Extract the (x, y) coordinate from the center of the cell holding the provided text.  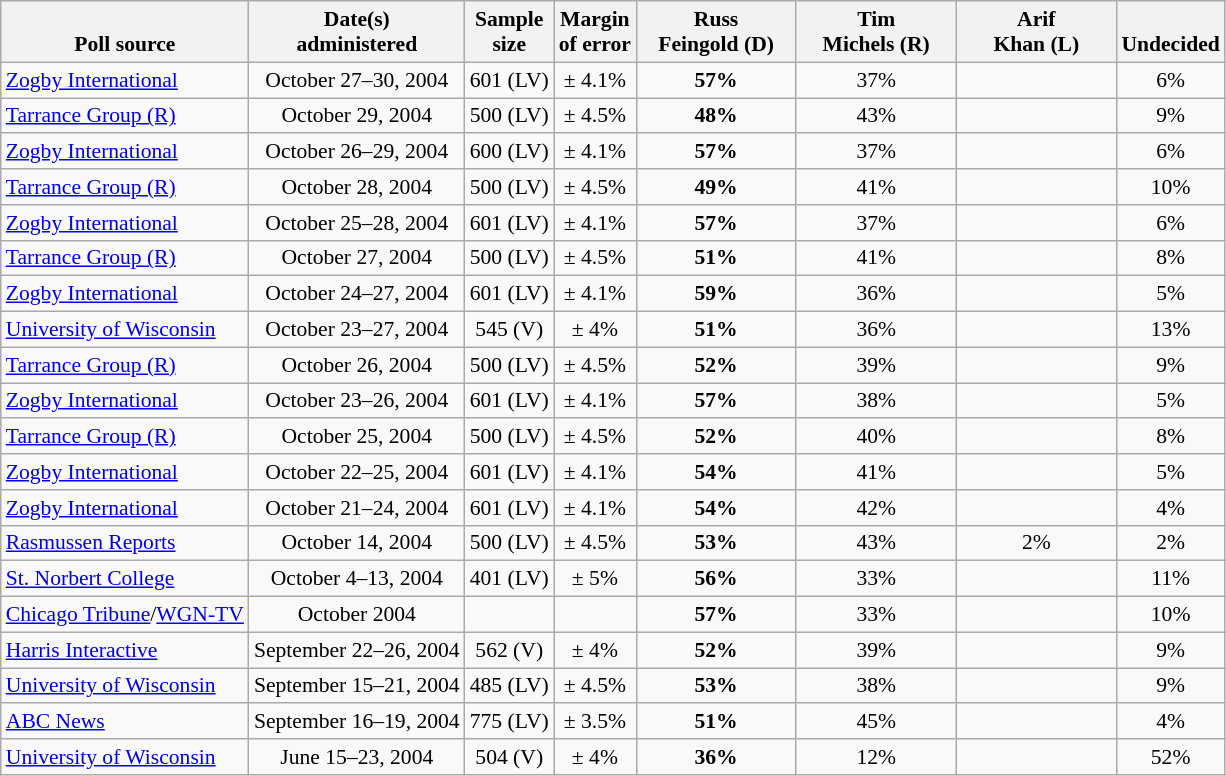
September 15–21, 2004 (357, 686)
Undecided (1170, 32)
Date(s)administered (357, 32)
401 (LV) (510, 579)
September 16–19, 2004 (357, 722)
ArifKhan (L) (1036, 32)
Poll source (125, 32)
October 26–29, 2004 (357, 152)
600 (LV) (510, 152)
October 23–27, 2004 (357, 330)
± 3.5% (595, 722)
St. Norbert College (125, 579)
± 5% (595, 579)
TimMichels (R) (876, 32)
504 (V) (510, 757)
12% (876, 757)
Chicago Tribune/WGN-TV (125, 615)
13% (1170, 330)
59% (716, 294)
Samplesize (510, 32)
October 4–13, 2004 (357, 579)
October 28, 2004 (357, 187)
October 2004 (357, 615)
October 27, 2004 (357, 258)
October 25, 2004 (357, 437)
September 22–26, 2004 (357, 650)
775 (LV) (510, 722)
56% (716, 579)
42% (876, 508)
Rasmussen Reports (125, 543)
562 (V) (510, 650)
11% (1170, 579)
June 15–23, 2004 (357, 757)
40% (876, 437)
October 26, 2004 (357, 365)
October 21–24, 2004 (357, 508)
October 22–25, 2004 (357, 472)
45% (876, 722)
October 27–30, 2004 (357, 80)
RussFeingold (D) (716, 32)
Marginof error (595, 32)
October 23–26, 2004 (357, 401)
October 24–27, 2004 (357, 294)
49% (716, 187)
October 14, 2004 (357, 543)
October 29, 2004 (357, 116)
485 (LV) (510, 686)
48% (716, 116)
545 (V) (510, 330)
October 25–28, 2004 (357, 223)
Harris Interactive (125, 650)
ABC News (125, 722)
